Extract the (x, y) coordinate from the center of the cell holding the provided text.  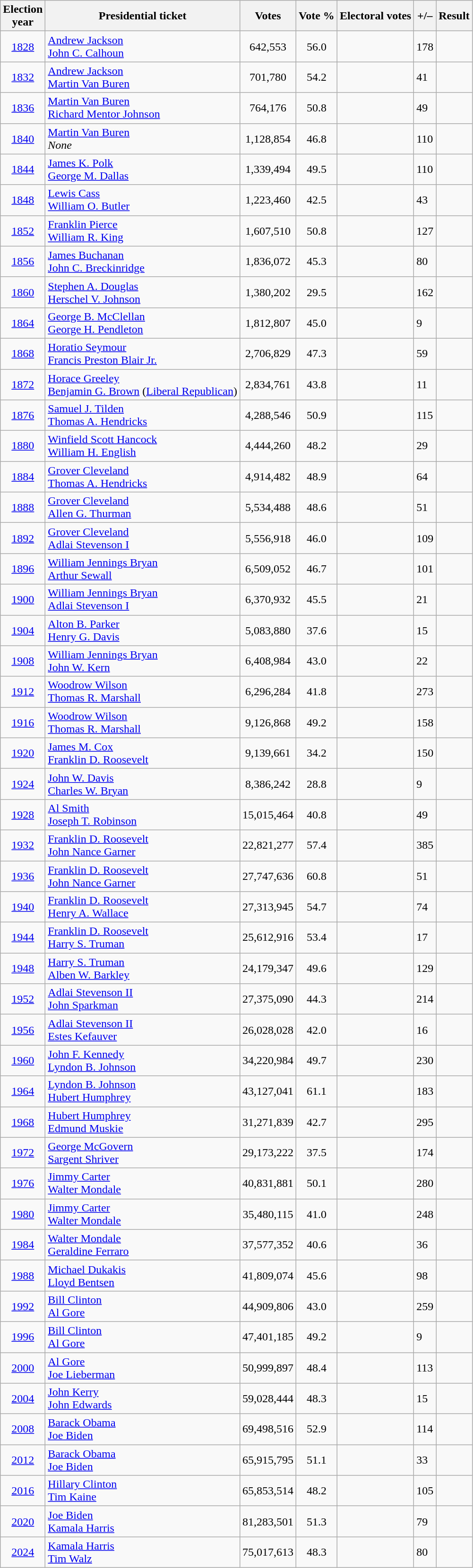
74 (425, 907)
1840 (23, 139)
1,812,807 (267, 323)
115 (425, 416)
1932 (23, 845)
45.3 (317, 262)
1888 (23, 507)
54.2 (317, 77)
28.8 (317, 784)
1896 (23, 569)
Walter MondaleGeraldine Ferraro (143, 1245)
Andrew JacksonMartin Van Buren (143, 77)
48.4 (317, 1368)
41 (425, 77)
259 (425, 1306)
George McGovernSargent Shriver (143, 1152)
1988 (23, 1275)
701,780 (267, 77)
61.1 (317, 1091)
64 (425, 477)
Hillary ClintonTim Kaine (143, 1491)
1960 (23, 1061)
Winfield Scott HancockWilliam H. English (143, 446)
Martin Van BurenRichard Mentor Johnson (143, 108)
109 (425, 538)
Horatio SeymourFrancis Preston Blair Jr. (143, 353)
53.4 (317, 938)
1992 (23, 1306)
37.6 (317, 630)
54.7 (317, 907)
Vote % (317, 16)
9,126,868 (267, 723)
178 (425, 46)
48.9 (317, 477)
Al SmithJoseph T. Robinson (143, 814)
79 (425, 1522)
Joe BidenKamala Harris (143, 1522)
Franklin D. RooseveltHenry A. Wallace (143, 907)
29 (425, 446)
5,534,488 (267, 507)
42.7 (317, 1122)
1,128,854 (267, 139)
385 (425, 845)
6,370,932 (267, 600)
59 (425, 353)
Lyndon B. JohnsonHubert Humphrey (143, 1091)
Electoral votes (375, 16)
65,915,795 (267, 1460)
49.5 (317, 169)
Alton B. ParkerHenry G. Davis (143, 630)
49.7 (317, 1061)
642,553 (267, 46)
1868 (23, 353)
59,028,444 (267, 1399)
36 (425, 1245)
47.3 (317, 353)
56.0 (317, 46)
4,444,260 (267, 446)
2020 (23, 1522)
2000 (23, 1368)
2012 (23, 1460)
Michael DukakisLloyd Bentsen (143, 1275)
273 (425, 691)
183 (425, 1091)
Stephen A. DouglasHerschel V. Johnson (143, 292)
49.6 (317, 968)
21 (425, 600)
1876 (23, 416)
2,706,829 (267, 353)
1924 (23, 784)
214 (425, 999)
1832 (23, 77)
43,127,041 (267, 1091)
1872 (23, 384)
1,836,072 (267, 262)
1920 (23, 753)
75,017,613 (267, 1552)
1904 (23, 630)
27,375,090 (267, 999)
44.3 (317, 999)
Adlai Stevenson IIEstes Kefauver (143, 1030)
Franklin PierceWilliam R. King (143, 230)
2008 (23, 1429)
1952 (23, 999)
1976 (23, 1184)
John KerryJohn Edwards (143, 1399)
Result (454, 16)
101 (425, 569)
42.0 (317, 1030)
69,498,516 (267, 1429)
8,386,242 (267, 784)
1844 (23, 169)
Presidential ticket (143, 16)
98 (425, 1275)
1860 (23, 292)
1964 (23, 1091)
John F. KennedyLyndon B. Johnson (143, 1061)
1908 (23, 661)
2004 (23, 1399)
1,223,460 (267, 200)
1828 (23, 46)
26,028,028 (267, 1030)
Electionyear (23, 16)
1928 (23, 814)
James K. PolkGeorge M. Dallas (143, 169)
9,139,661 (267, 753)
1856 (23, 262)
45.6 (317, 1275)
22 (425, 661)
11 (425, 384)
40.8 (317, 814)
1848 (23, 200)
37.5 (317, 1152)
William Jennings BryanArthur Sewall (143, 569)
29.5 (317, 292)
43.8 (317, 384)
1892 (23, 538)
1836 (23, 108)
60.8 (317, 876)
Lewis CassWilliam O. Butler (143, 200)
248 (425, 1214)
Franklin D. RooseveltHarry S. Truman (143, 938)
50.9 (317, 416)
41,809,074 (267, 1275)
John W. DavisCharles W. Bryan (143, 784)
42.5 (317, 200)
129 (425, 968)
43 (425, 200)
Grover ClevelandAllen G. Thurman (143, 507)
2024 (23, 1552)
29,173,222 (267, 1152)
1980 (23, 1214)
280 (425, 1184)
57.4 (317, 845)
Adlai Stevenson IIJohn Sparkman (143, 999)
4,914,482 (267, 477)
41.0 (317, 1214)
Kamala HarrisTim Walz (143, 1552)
4,288,546 (267, 416)
16 (425, 1030)
1852 (23, 230)
81,283,501 (267, 1522)
1972 (23, 1152)
James M. CoxFranklin D. Roosevelt (143, 753)
1956 (23, 1030)
27,747,636 (267, 876)
40,831,881 (267, 1184)
Andrew JacksonJohn C. Calhoun (143, 46)
1864 (23, 323)
Samuel J. TildenThomas A. Hendricks (143, 416)
6,296,284 (267, 691)
174 (425, 1152)
764,176 (267, 108)
1,339,494 (267, 169)
34,220,984 (267, 1061)
158 (425, 723)
31,271,839 (267, 1122)
2,834,761 (267, 384)
48.6 (317, 507)
1968 (23, 1122)
15,015,464 (267, 814)
24,179,347 (267, 968)
17 (425, 938)
William Jennings BryanJohn W. Kern (143, 661)
1880 (23, 446)
35,480,115 (267, 1214)
1916 (23, 723)
45.5 (317, 600)
1936 (23, 876)
51.1 (317, 1460)
Grover ClevelandAdlai Stevenson I (143, 538)
22,821,277 (267, 845)
46.8 (317, 139)
+/– (425, 16)
46.0 (317, 538)
1996 (23, 1337)
27,313,945 (267, 907)
Harry S. TrumanAlben W. Barkley (143, 968)
45.0 (317, 323)
James BuchananJohn C. Breckinridge (143, 262)
George B. McClellanGeorge H. Pendleton (143, 323)
1884 (23, 477)
William Jennings BryanAdlai Stevenson I (143, 600)
Votes (267, 16)
50.1 (317, 1184)
37,577,352 (267, 1245)
1,380,202 (267, 292)
46.7 (317, 569)
1944 (23, 938)
51.3 (317, 1522)
1984 (23, 1245)
25,612,916 (267, 938)
162 (425, 292)
Martin Van BurenNone (143, 139)
Horace GreeleyBenjamin G. Brown (Liberal Republican) (143, 384)
230 (425, 1061)
34.2 (317, 753)
6,509,052 (267, 569)
33 (425, 1460)
1912 (23, 691)
41.8 (317, 691)
5,083,880 (267, 630)
105 (425, 1491)
2016 (23, 1491)
114 (425, 1429)
52.9 (317, 1429)
50,999,897 (267, 1368)
40.6 (317, 1245)
44,909,806 (267, 1306)
6,408,984 (267, 661)
295 (425, 1122)
Al GoreJoe Lieberman (143, 1368)
1,607,510 (267, 230)
1940 (23, 907)
5,556,918 (267, 538)
Hubert HumphreyEdmund Muskie (143, 1122)
1900 (23, 600)
65,853,514 (267, 1491)
47,401,185 (267, 1337)
113 (425, 1368)
127 (425, 230)
Grover ClevelandThomas A. Hendricks (143, 477)
1948 (23, 968)
150 (425, 753)
